Return the [x, y] coordinate for the center point of the cell that contains the specified text.  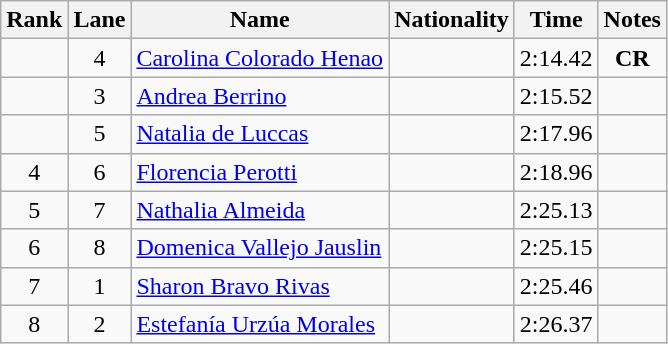
2:25.13 [556, 210]
Nationality [452, 20]
Lane [100, 20]
Notes [632, 20]
Estefanía Urzúa Morales [260, 324]
2:14.42 [556, 58]
2:26.37 [556, 324]
CR [632, 58]
2 [100, 324]
1 [100, 286]
Time [556, 20]
2:15.52 [556, 96]
Sharon Bravo Rivas [260, 286]
2:25.15 [556, 248]
Name [260, 20]
3 [100, 96]
2:17.96 [556, 134]
Andrea Berrino [260, 96]
2:18.96 [556, 172]
Domenica Vallejo Jauslin [260, 248]
2:25.46 [556, 286]
Rank [34, 20]
Florencia Perotti [260, 172]
Carolina Colorado Henao [260, 58]
Natalia de Luccas [260, 134]
Nathalia Almeida [260, 210]
